Find where the given text appears and provide that cell's center as [x, y] coordinate. 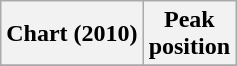
Peak position [189, 34]
Chart (2010) [72, 34]
